Return [x, y] of the center of cell containing provided text 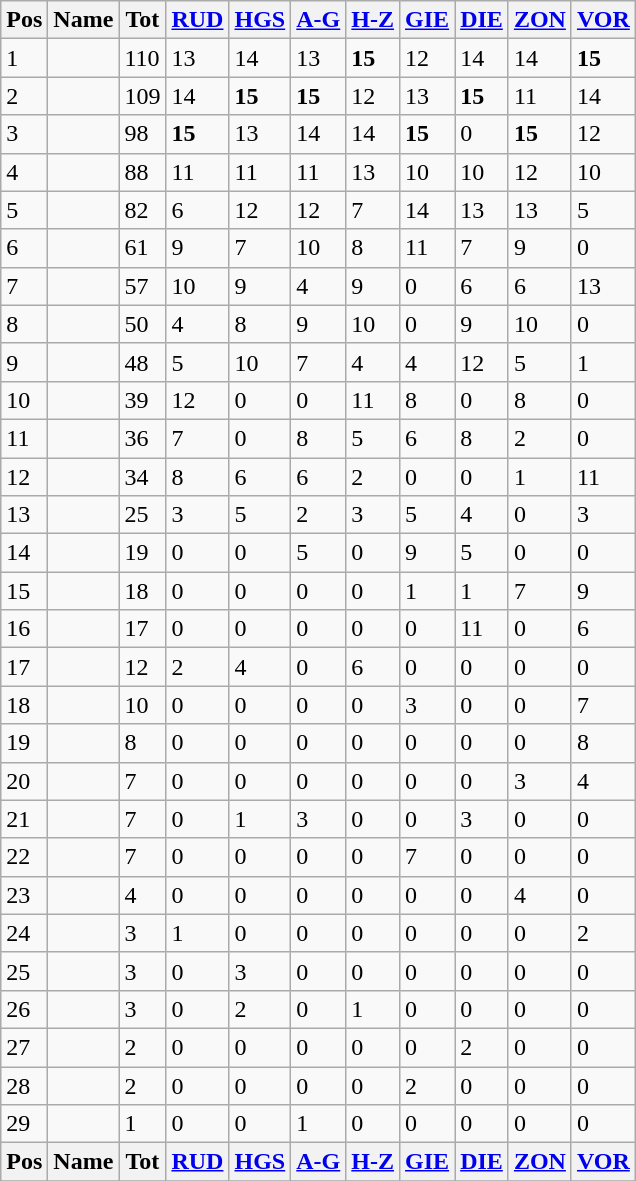
36 [142, 438]
24 [24, 933]
23 [24, 895]
29 [24, 1124]
48 [142, 362]
61 [142, 248]
82 [142, 210]
109 [142, 96]
21 [24, 819]
27 [24, 1047]
22 [24, 857]
20 [24, 781]
110 [142, 58]
26 [24, 1009]
88 [142, 172]
28 [24, 1085]
34 [142, 477]
16 [24, 629]
98 [142, 134]
39 [142, 400]
57 [142, 286]
50 [142, 324]
